Pinpoint the cell where the given text exists, returning its [X, Y] midpoint coordinate. 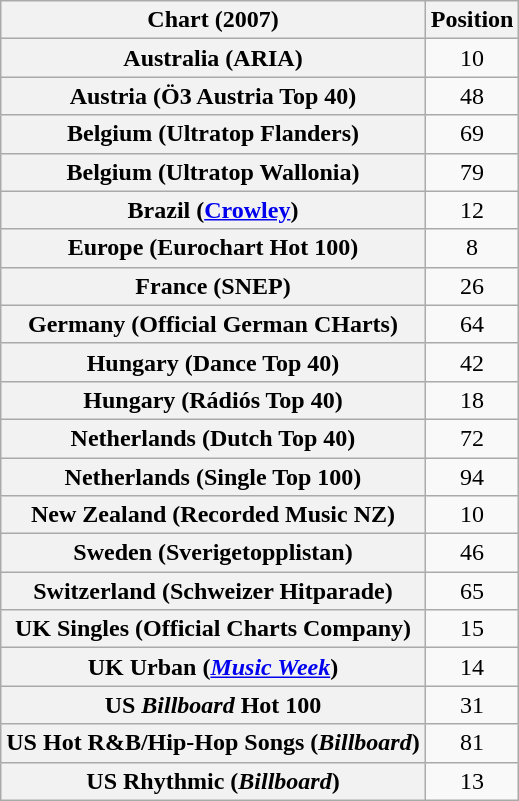
Hungary (Dance Top 40) [213, 362]
New Zealand (Recorded Music NZ) [213, 515]
Belgium (Ultratop Flanders) [213, 134]
France (SNEP) [213, 286]
US Billboard Hot 100 [213, 705]
12 [472, 210]
US Hot R&B/Hip-Hop Songs (Billboard) [213, 743]
Sweden (Sverigetopplistan) [213, 553]
13 [472, 781]
UK Singles (Official Charts Company) [213, 629]
94 [472, 477]
79 [472, 172]
46 [472, 553]
65 [472, 591]
Switzerland (Schweizer Hitparade) [213, 591]
31 [472, 705]
8 [472, 248]
Austria (Ö3 Austria Top 40) [213, 96]
Netherlands (Single Top 100) [213, 477]
Belgium (Ultratop Wallonia) [213, 172]
UK Urban (Music Week) [213, 667]
69 [472, 134]
Hungary (Rádiós Top 40) [213, 400]
Australia (ARIA) [213, 58]
42 [472, 362]
Chart (2007) [213, 20]
26 [472, 286]
15 [472, 629]
Europe (Eurochart Hot 100) [213, 248]
Brazil (Crowley) [213, 210]
Netherlands (Dutch Top 40) [213, 438]
81 [472, 743]
14 [472, 667]
Germany (Official German CHarts) [213, 324]
48 [472, 96]
Position [472, 20]
64 [472, 324]
72 [472, 438]
18 [472, 400]
US Rhythmic (Billboard) [213, 781]
